Provide the [x, y] coordinate of the cell's center where the given text is located.  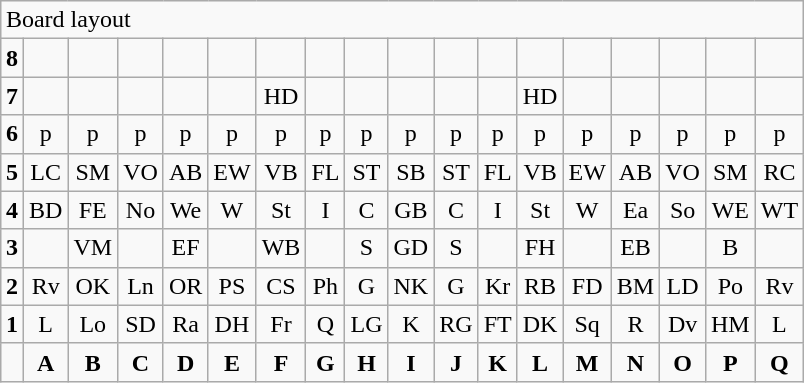
WE [730, 210]
DK [540, 324]
OK [93, 286]
P [730, 362]
Sq [587, 324]
No [141, 210]
Po [730, 286]
RB [540, 286]
LG [366, 324]
SB [411, 172]
A [45, 362]
FT [498, 324]
Ra [185, 324]
Board layout [402, 20]
M [587, 362]
FE [93, 210]
H [366, 362]
3 [12, 248]
R [635, 324]
E [232, 362]
LD [683, 286]
O [683, 362]
SD [141, 324]
FH [540, 248]
7 [12, 96]
WB [281, 248]
Ln [141, 286]
4 [12, 210]
F [281, 362]
HM [730, 324]
GB [411, 210]
So [683, 210]
GD [411, 248]
N [635, 362]
2 [12, 286]
EF [185, 248]
Fr [281, 324]
CS [281, 286]
RC [779, 172]
J [456, 362]
We [185, 210]
EB [635, 248]
PS [232, 286]
6 [12, 134]
Ph [326, 286]
BM [635, 286]
Kr [498, 286]
NK [411, 286]
LC [45, 172]
5 [12, 172]
DH [232, 324]
OR [185, 286]
BD [45, 210]
8 [12, 58]
Dv [683, 324]
Ea [635, 210]
VM [93, 248]
FD [587, 286]
1 [12, 324]
WT [779, 210]
Lo [93, 324]
RG [456, 324]
D [185, 362]
